Locate the cell with the specified text and output its [X, Y] center coordinate. 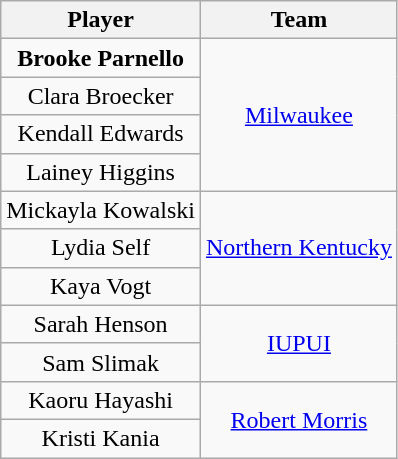
Player [101, 20]
Kendall Edwards [101, 134]
Brooke Parnello [101, 58]
Kaoru Hayashi [101, 400]
Mickayla Kowalski [101, 210]
Milwaukee [298, 115]
Clara Broecker [101, 96]
Lainey Higgins [101, 172]
Kaya Vogt [101, 286]
Team [298, 20]
Sarah Henson [101, 324]
Robert Morris [298, 419]
Northern Kentucky [298, 248]
IUPUI [298, 343]
Sam Slimak [101, 362]
Kristi Kania [101, 438]
Lydia Self [101, 248]
